Determine the (x, y) coordinate at the center of the cell enclosing the given text.  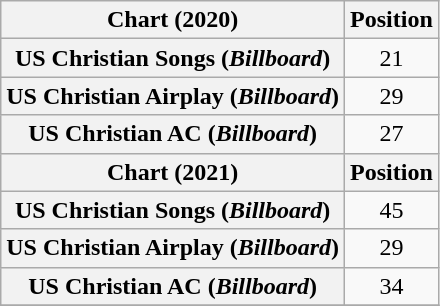
21 (392, 58)
27 (392, 134)
Chart (2020) (173, 20)
34 (392, 286)
45 (392, 210)
Chart (2021) (173, 172)
